Return (x, y) of the center of cell containing provided text 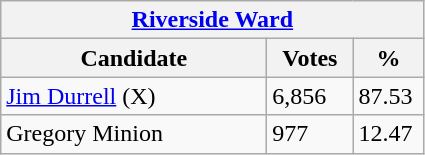
12.47 (388, 134)
% (388, 58)
Riverside Ward (212, 20)
977 (310, 134)
Candidate (134, 58)
Gregory Minion (134, 134)
Votes (310, 58)
6,856 (310, 96)
87.53 (388, 96)
Jim Durrell (X) (134, 96)
